Return [X, Y] of the center of cell containing provided text 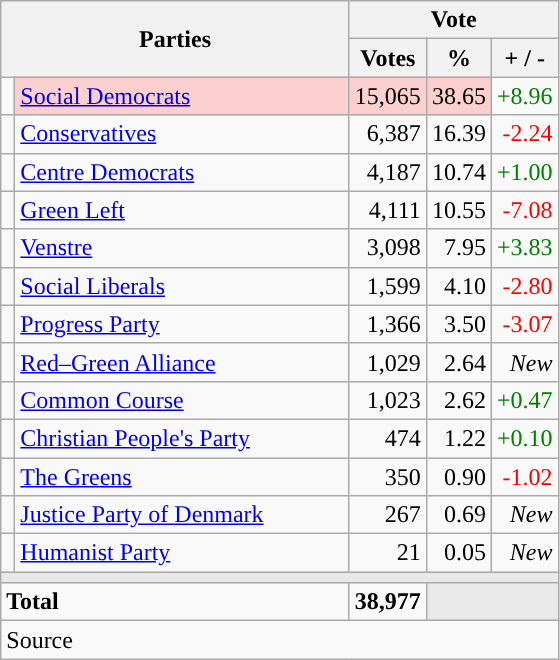
7.95 [458, 248]
16.39 [458, 134]
474 [388, 438]
Progress Party [182, 324]
1,599 [388, 286]
+1.00 [524, 172]
Social Liberals [182, 286]
6,387 [388, 134]
1,029 [388, 362]
350 [388, 477]
4,187 [388, 172]
Vote [454, 20]
10.55 [458, 210]
1,023 [388, 400]
Justice Party of Denmark [182, 515]
Source [280, 640]
Common Course [182, 400]
Parties [176, 39]
38.65 [458, 96]
-2.80 [524, 286]
The Greens [182, 477]
+0.10 [524, 438]
2.64 [458, 362]
15,065 [388, 96]
2.62 [458, 400]
Green Left [182, 210]
Social Democrats [182, 96]
3,098 [388, 248]
1.22 [458, 438]
1,366 [388, 324]
10.74 [458, 172]
-7.08 [524, 210]
-2.24 [524, 134]
Conservatives [182, 134]
-3.07 [524, 324]
267 [388, 515]
% [458, 58]
+0.47 [524, 400]
0.90 [458, 477]
Christian People's Party [182, 438]
3.50 [458, 324]
21 [388, 553]
Humanist Party [182, 553]
Votes [388, 58]
-1.02 [524, 477]
+ / - [524, 58]
Centre Democrats [182, 172]
0.05 [458, 553]
4.10 [458, 286]
Total [176, 602]
Venstre [182, 248]
0.69 [458, 515]
+3.83 [524, 248]
+8.96 [524, 96]
Red–Green Alliance [182, 362]
38,977 [388, 602]
4,111 [388, 210]
